Detect which cell encompasses the target text, then output its [X, Y] center coordinate. 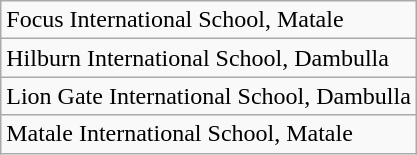
Hilburn International School, Dambulla [209, 58]
Lion Gate International School, Dambulla [209, 96]
Matale International School, Matale [209, 134]
Focus International School, Matale [209, 20]
